Identify which cell holds the provided text, then report its [X, Y] central coordinate. 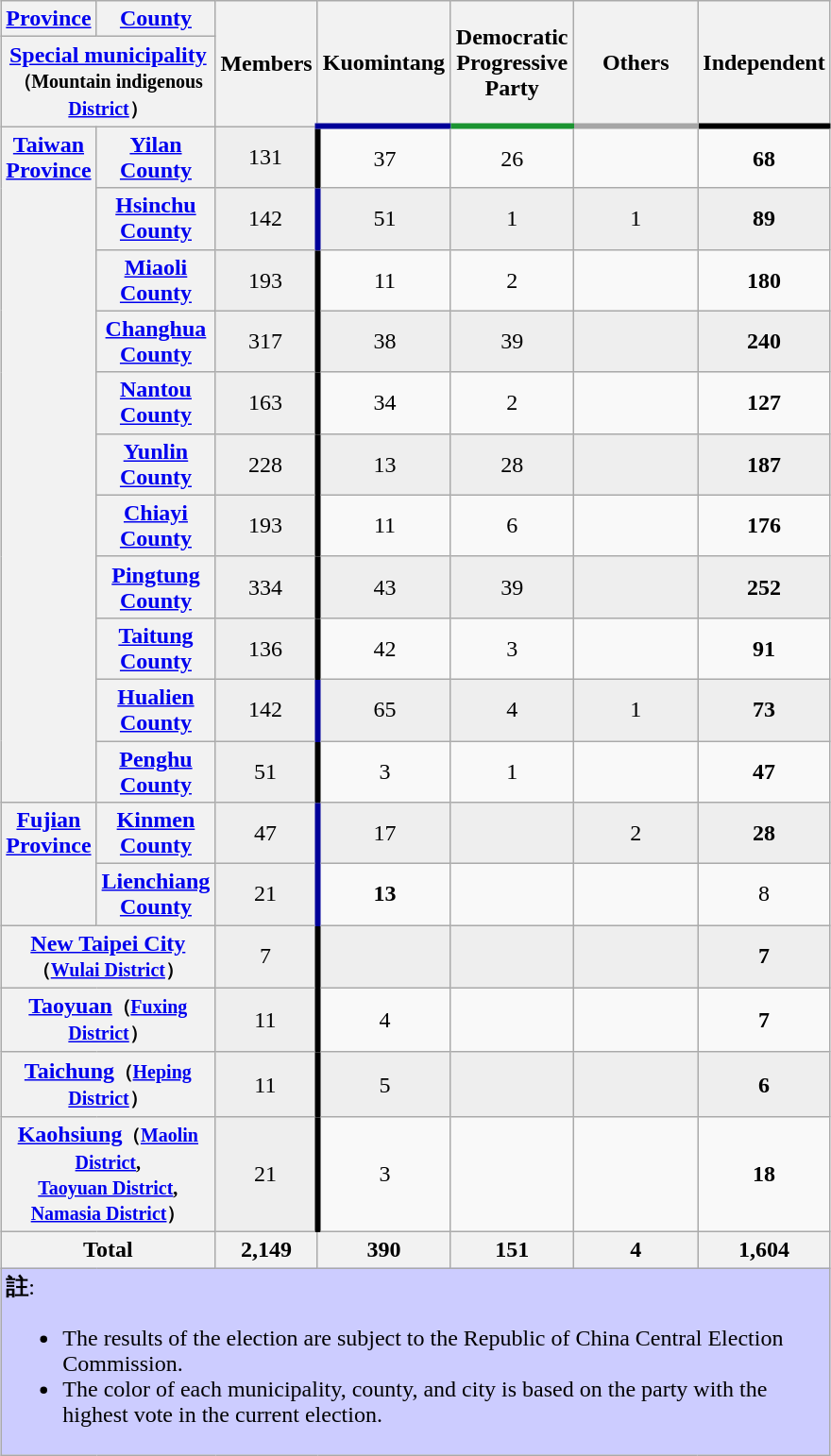
Pingtung County [156, 587]
Penghu County [156, 770]
180 [764, 279]
317 [266, 342]
136 [266, 648]
2,149 [266, 1249]
Independent [764, 64]
Kuomintang [383, 64]
Total [108, 1249]
37 [383, 157]
252 [764, 587]
Yilan County [156, 157]
Democratic Progressive Party [512, 64]
Others [636, 64]
390 [383, 1249]
New Taipei City（Wulai District） [108, 957]
176 [764, 525]
Changhua County [156, 342]
34 [383, 402]
91 [764, 648]
Hsinchu County [156, 219]
1,604 [764, 1249]
Fujian Province [49, 864]
228 [266, 465]
163 [266, 402]
Taichung（Heping District） [108, 1084]
127 [764, 402]
68 [764, 157]
Kaohsiung（Maolin District,Taoyuan District, Namasia District） [108, 1174]
Miaoli County [156, 279]
8 [764, 895]
187 [764, 465]
38 [383, 342]
334 [266, 587]
Nantou County [156, 402]
Province [49, 19]
Taitung County [156, 648]
Chiayi County [156, 525]
Lienchiang County [156, 895]
Yunlin County [156, 465]
18 [764, 1174]
Hualien County [156, 710]
43 [383, 587]
73 [764, 710]
Taiwan Province [49, 465]
5 [383, 1084]
Taoyuan（Fuxing District） [108, 1020]
Special municipality（Mountain indigenous District） [108, 81]
65 [383, 710]
240 [764, 342]
Members [266, 64]
County [156, 19]
131 [266, 157]
26 [512, 157]
Kinmen County [156, 833]
17 [383, 833]
151 [512, 1249]
42 [383, 648]
89 [764, 219]
